Determine the [x, y] coordinate at the center of the cell enclosing the given text.  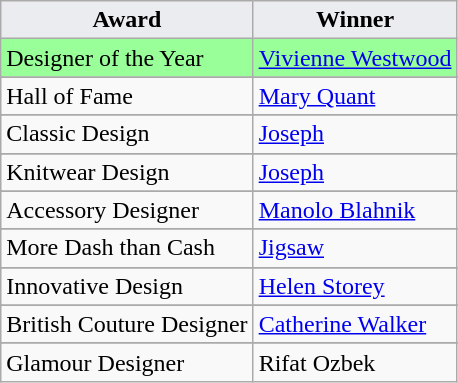
Vivienne Westwood [355, 58]
Accessory Designer [127, 210]
Helen Storey [355, 286]
Innovative Design [127, 286]
Award [127, 20]
Jigsaw [355, 248]
Glamour Designer [127, 362]
Rifat Ozbek [355, 362]
Winner [355, 20]
Knitwear Design [127, 172]
British Couture Designer [127, 324]
Manolo Blahnik [355, 210]
Designer of the Year [127, 58]
Mary Quant [355, 96]
Catherine Walker [355, 324]
Hall of Fame [127, 96]
More Dash than Cash [127, 248]
Classic Design [127, 134]
